Return the [x, y] coordinate for the center point of the cell that contains the specified text.  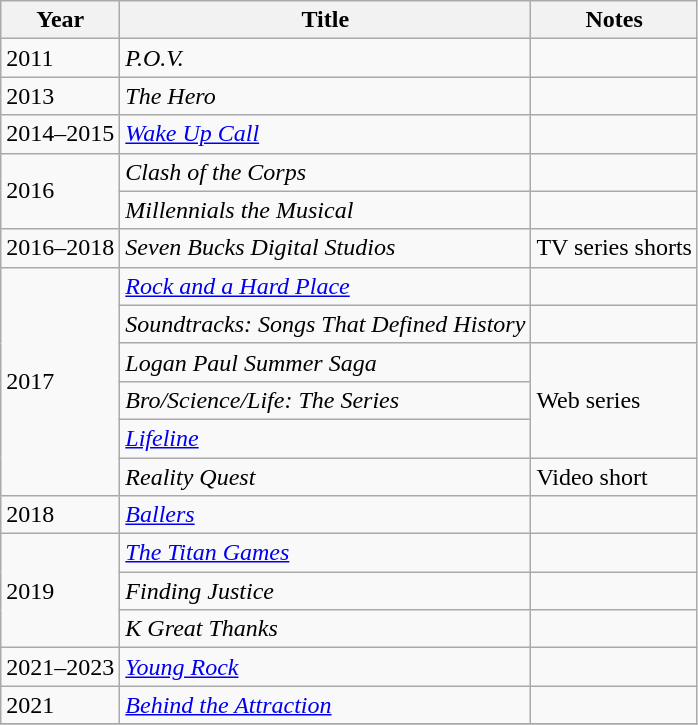
Seven Bucks Digital Studios [326, 248]
Title [326, 20]
Behind the Attraction [326, 705]
The Hero [326, 96]
Clash of the Corps [326, 172]
Ballers [326, 515]
2018 [60, 515]
P.O.V. [326, 58]
Millennials the Musical [326, 210]
Soundtracks: Songs That Defined History [326, 324]
TV series shorts [614, 248]
Finding Justice [326, 591]
2021–2023 [60, 667]
2014–2015 [60, 134]
Wake Up Call [326, 134]
Reality Quest [326, 477]
Notes [614, 20]
Web series [614, 400]
2016–2018 [60, 248]
Video short [614, 477]
Bro/Science/Life: The Series [326, 400]
2016 [60, 191]
2011 [60, 58]
Year [60, 20]
The Titan Games [326, 553]
2019 [60, 591]
K Great Thanks [326, 629]
Rock and a Hard Place [326, 286]
2017 [60, 381]
Logan Paul Summer Saga [326, 362]
Young Rock [326, 667]
2021 [60, 705]
Lifeline [326, 438]
2013 [60, 96]
